Scan for the cell matching the given text and deliver its (x, y) coordinate at center. 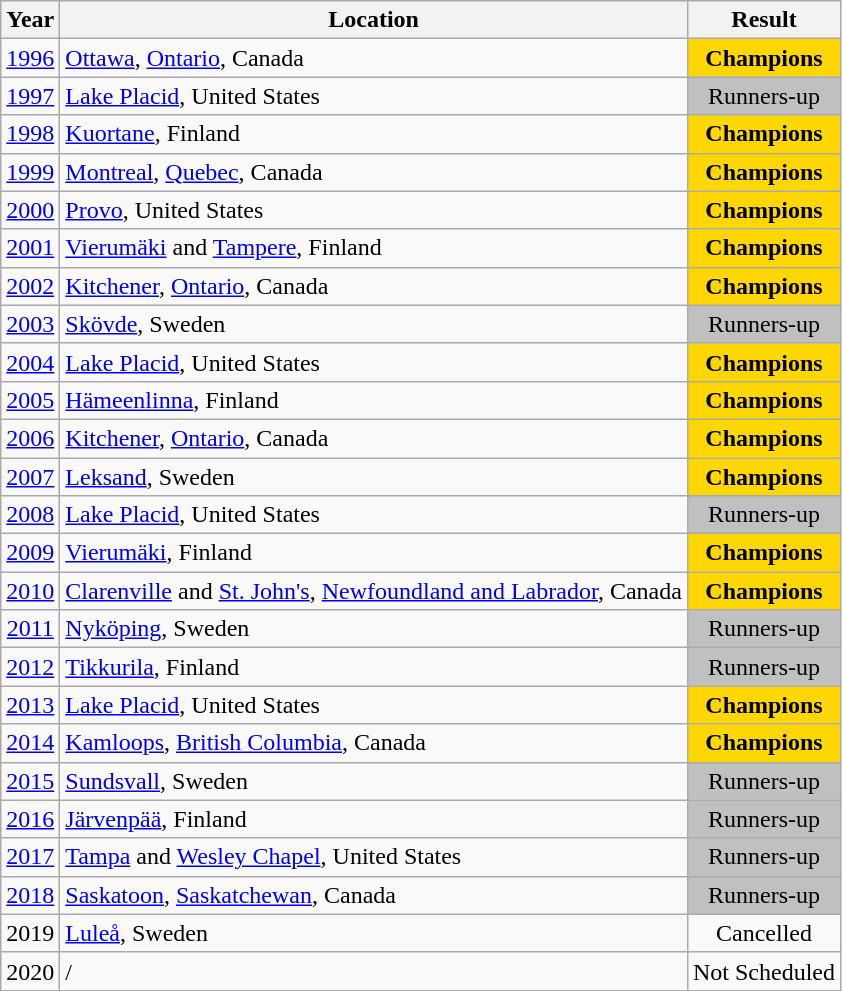
Sundsvall, Sweden (374, 781)
2012 (30, 667)
2005 (30, 400)
1999 (30, 172)
2015 (30, 781)
2003 (30, 324)
Luleå, Sweden (374, 933)
Leksand, Sweden (374, 477)
Year (30, 20)
Järvenpää, Finland (374, 819)
2018 (30, 895)
2016 (30, 819)
Kamloops, British Columbia, Canada (374, 743)
Tikkurila, Finland (374, 667)
Kuortane, Finland (374, 134)
2008 (30, 515)
Tampa and Wesley Chapel, United States (374, 857)
2000 (30, 210)
2020 (30, 971)
2007 (30, 477)
Montreal, Quebec, Canada (374, 172)
Nyköping, Sweden (374, 629)
2011 (30, 629)
2002 (30, 286)
1997 (30, 96)
Saskatoon, Saskatchewan, Canada (374, 895)
Clarenville and St. John's, Newfoundland and Labrador, Canada (374, 591)
2010 (30, 591)
2009 (30, 553)
Result (764, 20)
2014 (30, 743)
/ (374, 971)
2013 (30, 705)
Location (374, 20)
Vierumäki and Tampere, Finland (374, 248)
Vierumäki, Finland (374, 553)
Ottawa, Ontario, Canada (374, 58)
Cancelled (764, 933)
1998 (30, 134)
2017 (30, 857)
2004 (30, 362)
Skövde, Sweden (374, 324)
2019 (30, 933)
1996 (30, 58)
Hämeenlinna, Finland (374, 400)
2001 (30, 248)
Provo, United States (374, 210)
Not Scheduled (764, 971)
2006 (30, 438)
